Search for the cell housing the specified text and yield its (X, Y) center coordinate. 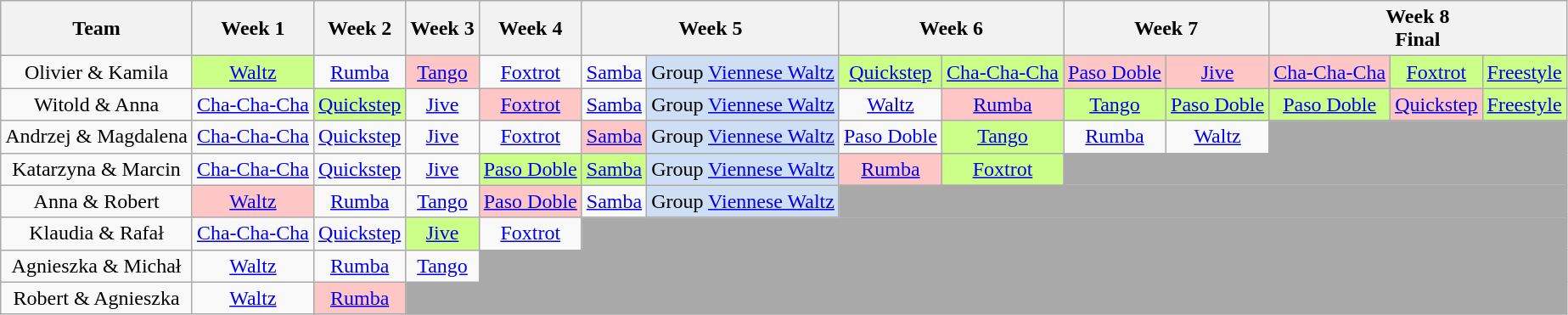
Agnieszka & Michał (97, 266)
Andrzej & Magdalena (97, 137)
Witold & Anna (97, 104)
Olivier & Kamila (97, 72)
Katarzyna & Marcin (97, 169)
Week 7 (1166, 29)
Week 5 (710, 29)
Klaudia & Rafał (97, 233)
Week 6 (951, 29)
Week 2 (359, 29)
Week 1 (253, 29)
Team (97, 29)
Week 4 (530, 29)
Robert & Agnieszka (97, 298)
Week 3 (442, 29)
Anna & Robert (97, 201)
Week 8Final (1418, 29)
